Capture the cell that displays the provided text and extract its [x, y] central coordinate. 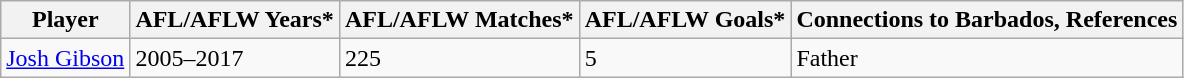
225 [459, 58]
Player [66, 20]
AFL/AFLW Goals* [685, 20]
Connections to Barbados, References [987, 20]
5 [685, 58]
Josh Gibson [66, 58]
AFL/AFLW Matches* [459, 20]
Father [987, 58]
AFL/AFLW Years* [235, 20]
2005–2017 [235, 58]
